Search for the cell housing the specified text and yield its (X, Y) center coordinate. 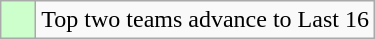
Top two teams advance to Last 16 (206, 20)
